Scan for the cell matching the given text and deliver its [x, y] coordinate at center. 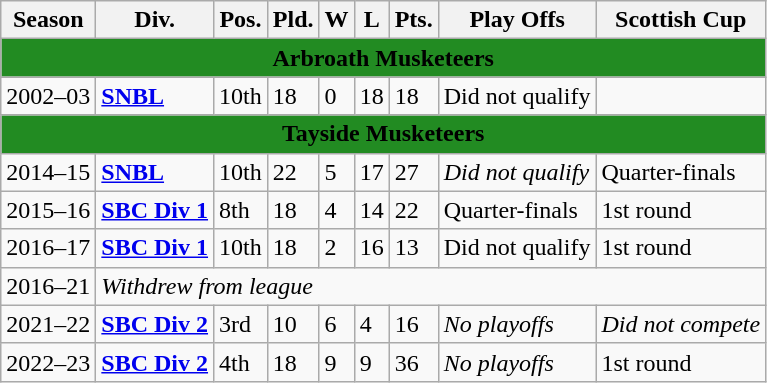
Pld. [293, 20]
Play Offs [517, 20]
4th [241, 362]
L [372, 20]
36 [414, 362]
2016–21 [48, 286]
Withdrew from league [431, 286]
Scottish Cup [681, 20]
2014–15 [48, 172]
2015–16 [48, 210]
5 [336, 172]
Season [48, 20]
Div. [155, 20]
2002–03 [48, 96]
2016–17 [48, 248]
W [336, 20]
3rd [241, 324]
10 [293, 324]
Did not compete [681, 324]
Tayside Musketeers [384, 134]
13 [414, 248]
Pos. [241, 20]
6 [336, 324]
0 [336, 96]
17 [372, 172]
Arbroath Musketeers [384, 58]
Pts. [414, 20]
2 [336, 248]
8th [241, 210]
2021–22 [48, 324]
2022–23 [48, 362]
27 [414, 172]
14 [372, 210]
